Output the (x, y) coordinate of the center of the cell containing the given text.  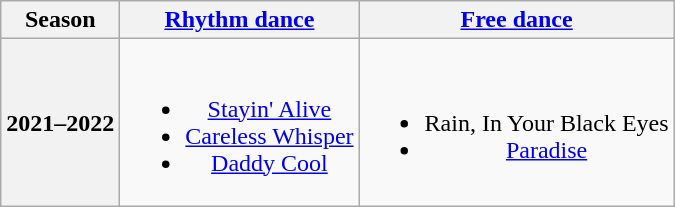
Free dance (516, 20)
Season (60, 20)
Rain, In Your Black Eyes Paradise (516, 122)
2021–2022 (60, 122)
Rhythm dance (240, 20)
Stayin' Alive Careless Whisper Daddy Cool (240, 122)
